Locate the cell with the specified text and output its [x, y] center coordinate. 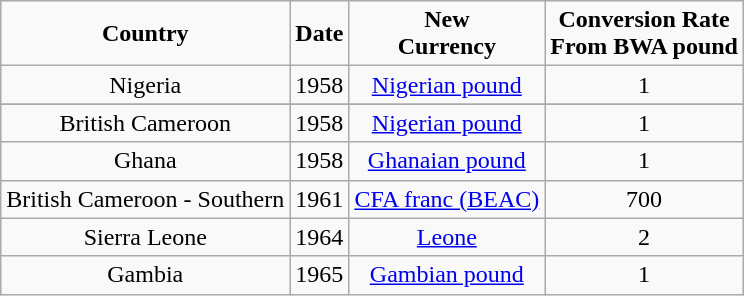
Conversion RateFrom BWA pound [644, 34]
Ghana [146, 161]
Nigeria [146, 85]
Sierra Leone [146, 237]
CFA franc (BEAC) [447, 199]
NewCurrency [447, 34]
British Cameroon - Southern [146, 199]
Ghanaian pound [447, 161]
700 [644, 199]
Country [146, 34]
Gambian pound [447, 275]
Gambia [146, 275]
1961 [320, 199]
Date [320, 34]
1964 [320, 237]
1965 [320, 275]
Leone [447, 237]
British Cameroon [146, 123]
2 [644, 237]
